From the cell containing the given text, extract its center point as [X, Y] coordinate. 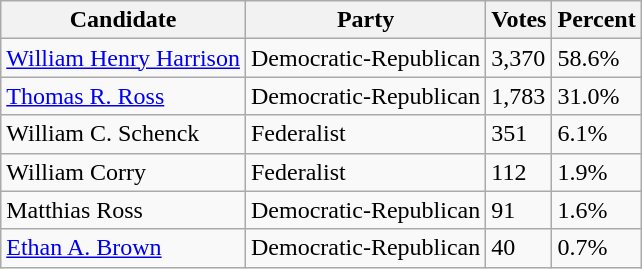
Candidate [124, 20]
Percent [596, 20]
112 [519, 172]
William Corry [124, 172]
Ethan A. Brown [124, 248]
91 [519, 210]
351 [519, 134]
58.6% [596, 58]
0.7% [596, 248]
40 [519, 248]
Party [365, 20]
Thomas R. Ross [124, 96]
Matthias Ross [124, 210]
1,783 [519, 96]
1.9% [596, 172]
6.1% [596, 134]
William Henry Harrison [124, 58]
31.0% [596, 96]
3,370 [519, 58]
Votes [519, 20]
1.6% [596, 210]
William C. Schenck [124, 134]
